Pinpoint the cell where the given text exists, returning its [x, y] midpoint coordinate. 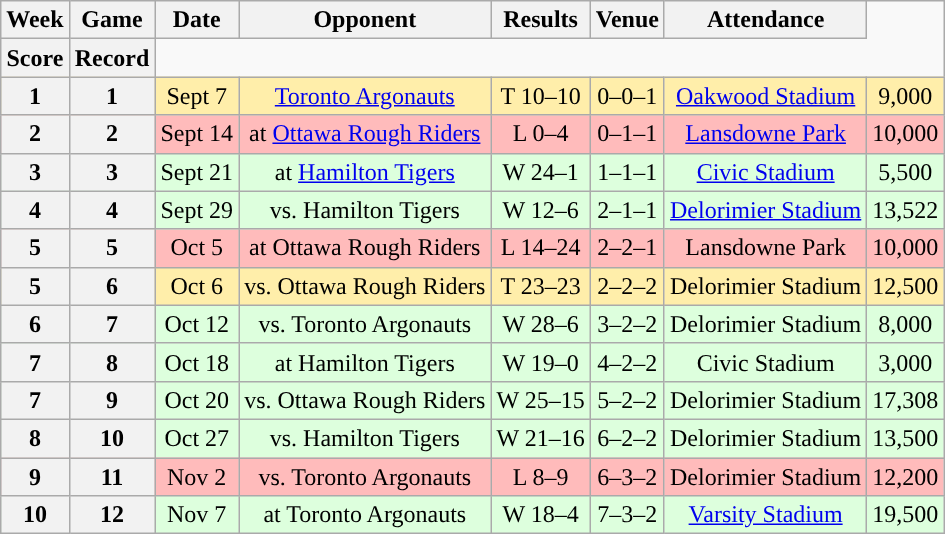
T 10–10 [540, 96]
3,000 [906, 362]
W 24–1 [540, 172]
Oct 12 [197, 324]
4–2–2 [627, 362]
T 23–23 [540, 286]
Varsity Stadium [765, 515]
W 25–15 [540, 400]
L 8–9 [540, 477]
0–0–1 [627, 96]
Score [35, 58]
12,200 [906, 477]
Nov 7 [197, 515]
L 0–4 [540, 134]
5,500 [906, 172]
Oct 18 [197, 362]
Oct 27 [197, 438]
12 [112, 515]
Nov 2 [197, 477]
12,500 [906, 286]
2–2–1 [627, 248]
17,308 [906, 400]
1–1–1 [627, 172]
Attendance [765, 20]
6–3–2 [627, 477]
W 18–4 [540, 515]
W 19–0 [540, 362]
Sept 7 [197, 96]
11 [112, 477]
8,000 [906, 324]
Sept 14 [197, 134]
Oct 6 [197, 286]
Date [197, 20]
Sept 21 [197, 172]
W 21–16 [540, 438]
Opponent [365, 20]
Week [35, 20]
Oakwood Stadium [765, 96]
Venue [627, 20]
13,500 [906, 438]
Record [112, 58]
7–3–2 [627, 515]
2–2–2 [627, 286]
13,522 [906, 210]
0–1–1 [627, 134]
Results [540, 20]
6–2–2 [627, 438]
3–2–2 [627, 324]
9,000 [906, 96]
Game [112, 20]
19,500 [906, 515]
at Toronto Argonauts [365, 515]
Oct 5 [197, 248]
Toronto Argonauts [365, 96]
W 12–6 [540, 210]
5–2–2 [627, 400]
Oct 20 [197, 400]
2–1–1 [627, 210]
L 14–24 [540, 248]
Sept 29 [197, 210]
W 28–6 [540, 324]
